From the cell containing the given text, extract its center point as (X, Y) coordinate. 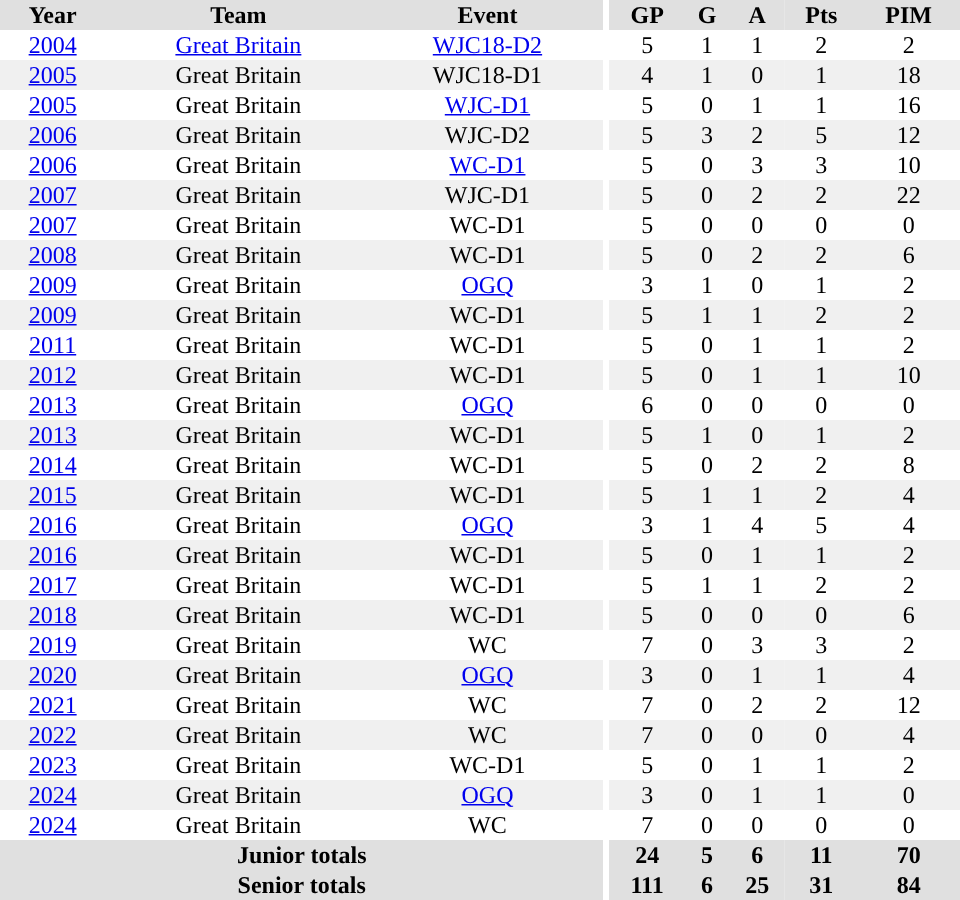
Team (238, 15)
WJC18-D1 (488, 75)
22 (908, 195)
25 (757, 885)
111 (648, 885)
GP (648, 15)
A (757, 15)
2020 (52, 675)
Junior totals (302, 855)
2008 (52, 255)
2004 (52, 45)
2023 (52, 765)
2022 (52, 735)
2015 (52, 495)
Pts (821, 15)
Year (52, 15)
8 (908, 465)
2021 (52, 705)
24 (648, 855)
2019 (52, 645)
WJC18-D2 (488, 45)
PIM (908, 15)
31 (821, 885)
Event (488, 15)
G (708, 15)
2018 (52, 615)
2011 (52, 345)
2014 (52, 465)
70 (908, 855)
11 (821, 855)
2017 (52, 585)
WJC-D2 (488, 135)
18 (908, 75)
2012 (52, 375)
16 (908, 105)
Senior totals (302, 885)
84 (908, 885)
